Detect which cell encompasses the target text, then output its [x, y] center coordinate. 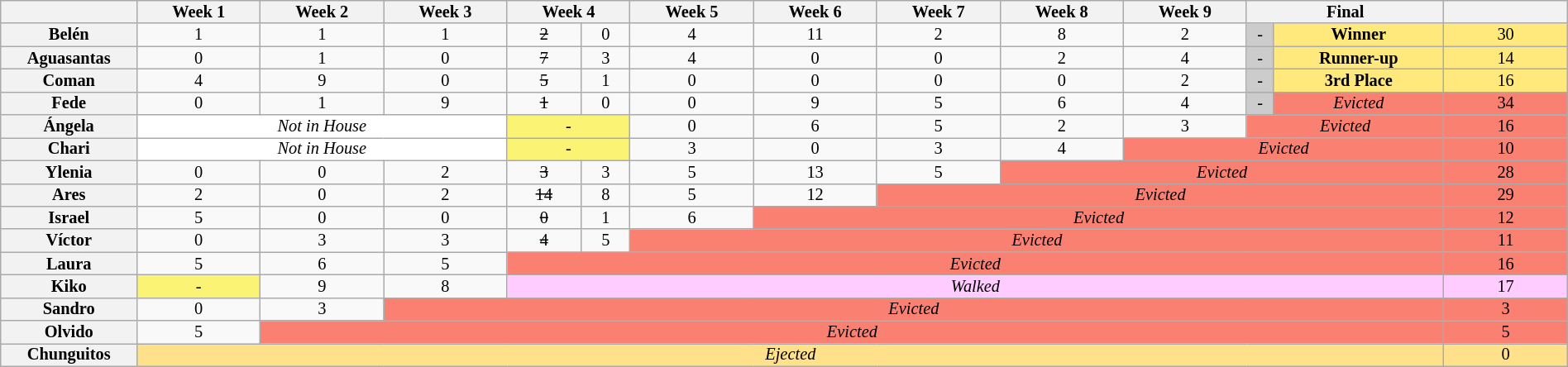
Israel [69, 217]
Chari [69, 149]
Week 2 [323, 12]
30 [1505, 35]
29 [1505, 195]
Week 4 [569, 12]
34 [1505, 103]
Olvido [69, 332]
Walked [976, 286]
17 [1505, 286]
Laura [69, 264]
Coman [69, 80]
Week 5 [691, 12]
Víctor [69, 241]
Week 3 [445, 12]
Week 1 [198, 12]
10 [1505, 149]
Ylenia [69, 172]
Final [1345, 12]
28 [1505, 172]
Kiko [69, 286]
Fede [69, 103]
Winner [1359, 35]
Sandro [69, 309]
7 [544, 58]
Week 8 [1062, 12]
Week 9 [1184, 12]
Week 6 [815, 12]
13 [815, 172]
Week 7 [938, 12]
Runner-up [1359, 58]
Aguasantas [69, 58]
Ares [69, 195]
Ángela [69, 126]
3rd Place [1359, 80]
Ejected [791, 355]
Belén [69, 35]
Chunguitos [69, 355]
